Scan for the cell matching the given text and deliver its [x, y] coordinate at center. 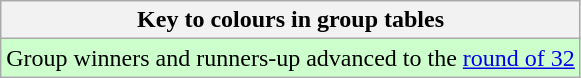
Group winners and runners-up advanced to the round of 32 [291, 58]
Key to colours in group tables [291, 20]
